Identify which cell holds the provided text, then report its (X, Y) central coordinate. 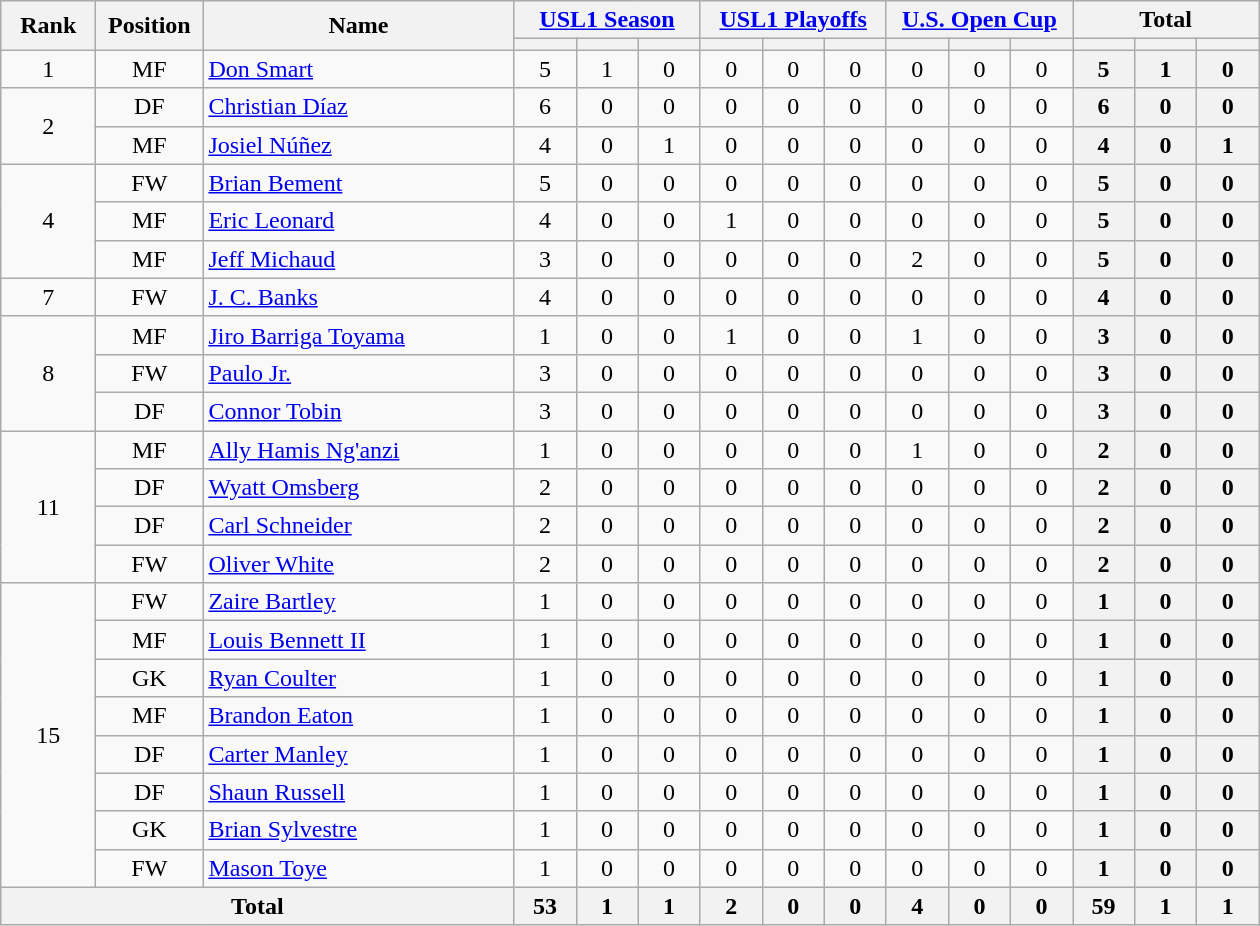
USL1 Playoffs (793, 20)
59 (1103, 906)
Oliver White (358, 564)
15 (48, 735)
Ally Hamis Ng'anzi (358, 449)
Ryan Coulter (358, 678)
Paulo Jr. (358, 373)
Wyatt Omsberg (358, 488)
Don Smart (358, 69)
Christian Díaz (358, 107)
U.S. Open Cup (979, 20)
Mason Toye (358, 868)
J. C. Banks (358, 297)
Rank (48, 26)
USL1 Season (607, 20)
Zaire Bartley (358, 602)
11 (48, 506)
Connor Tobin (358, 411)
Eric Leonard (358, 221)
8 (48, 373)
Jeff Michaud (358, 259)
Josiel Núñez (358, 145)
Brian Bement (358, 183)
Carl Schneider (358, 526)
Brandon Eaton (358, 716)
Shaun Russell (358, 792)
Position (150, 26)
7 (48, 297)
Name (358, 26)
53 (545, 906)
Louis Bennett II (358, 640)
Brian Sylvestre (358, 830)
Jiro Barriga Toyama (358, 335)
Carter Manley (358, 754)
